Scan for the cell matching the given text and deliver its (x, y) coordinate at center. 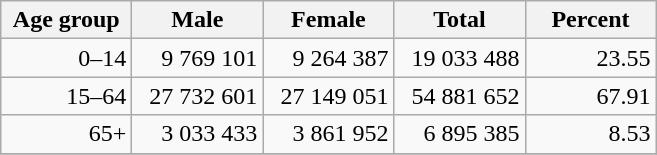
Percent (590, 20)
9 264 387 (328, 58)
Age group (66, 20)
9 769 101 (198, 58)
15–64 (66, 96)
65+ (66, 134)
8.53 (590, 134)
27 732 601 (198, 96)
3 861 952 (328, 134)
6 895 385 (460, 134)
Male (198, 20)
3 033 433 (198, 134)
23.55 (590, 58)
67.91 (590, 96)
Female (328, 20)
19 033 488 (460, 58)
27 149 051 (328, 96)
Total (460, 20)
54 881 652 (460, 96)
0–14 (66, 58)
